Return the [X, Y] coordinate for the center point of the cell that contains the specified text.  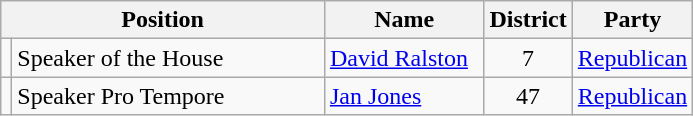
Party [632, 20]
Jan Jones [404, 96]
Speaker of the House [168, 58]
Name [404, 20]
Speaker Pro Tempore [168, 96]
District [528, 20]
Position [163, 20]
7 [528, 58]
David Ralston [404, 58]
47 [528, 96]
